Find where the given text appears and provide that cell's center as (X, Y) coordinate. 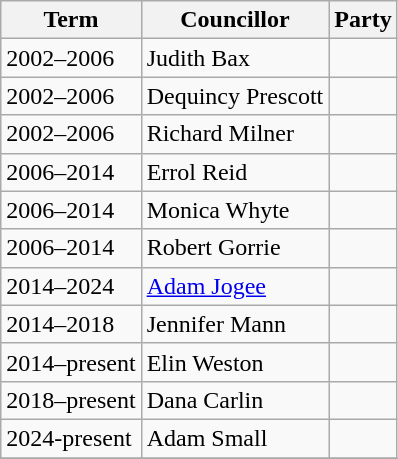
2018–present (71, 400)
Dequincy Prescott (235, 96)
Errol Reid (235, 172)
Monica Whyte (235, 210)
2024-present (71, 438)
Adam Small (235, 438)
Adam Jogee (235, 286)
Councillor (235, 20)
Term (71, 20)
Richard Milner (235, 134)
2014–present (71, 362)
Party (363, 20)
2014–2024 (71, 286)
Dana Carlin (235, 400)
Jennifer Mann (235, 324)
Robert Gorrie (235, 248)
Judith Bax (235, 58)
Elin Weston (235, 362)
2014–2018 (71, 324)
